Scan for the cell matching the given text and deliver its (X, Y) coordinate at center. 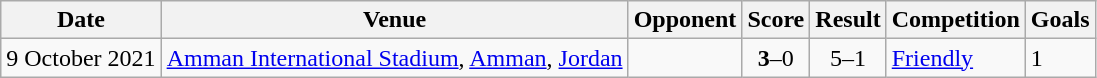
3–0 (776, 58)
1 (1060, 58)
Venue (394, 20)
Opponent (685, 20)
Score (776, 20)
Competition (956, 20)
9 October 2021 (81, 58)
Result (848, 20)
Date (81, 20)
Amman International Stadium, Amman, Jordan (394, 58)
5–1 (848, 58)
Goals (1060, 20)
Friendly (956, 58)
